From the cell containing the given text, extract its center point as (X, Y) coordinate. 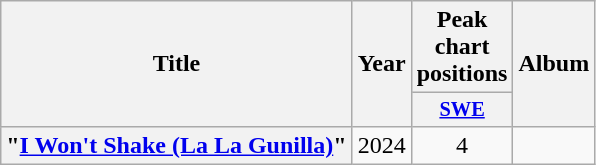
"I Won't Shake (La La Gunilla)" (176, 145)
Album (554, 64)
2024 (382, 145)
Year (382, 64)
4 (462, 145)
SWE (462, 110)
Peak chart positions (462, 47)
Title (176, 64)
